Return the (x, y) coordinate for the center point of the cell that contains the specified text.  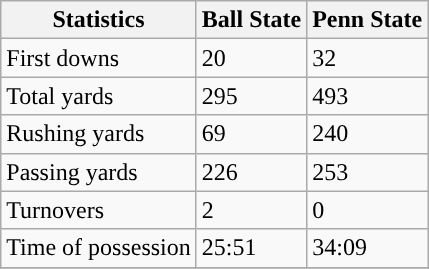
0 (368, 210)
Statistics (99, 20)
20 (251, 58)
Time of possession (99, 248)
Penn State (368, 20)
Ball State (251, 20)
493 (368, 96)
34:09 (368, 248)
2 (251, 210)
First downs (99, 58)
240 (368, 134)
25:51 (251, 248)
Rushing yards (99, 134)
226 (251, 172)
Passing yards (99, 172)
295 (251, 96)
Total yards (99, 96)
253 (368, 172)
32 (368, 58)
Turnovers (99, 210)
69 (251, 134)
